Pinpoint the cell where the given text exists, returning its [X, Y] midpoint coordinate. 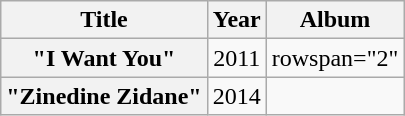
"Zinedine Zidane" [104, 96]
Album [335, 20]
Title [104, 20]
2011 [236, 58]
"I Want You" [104, 58]
rowspan="2" [335, 58]
Year [236, 20]
2014 [236, 96]
